Search for the cell housing the specified text and yield its (x, y) center coordinate. 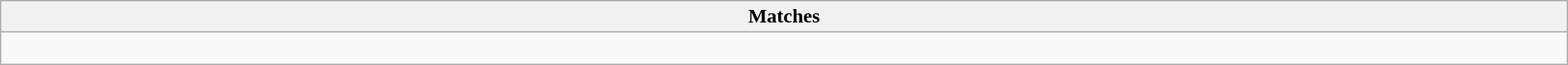
Matches (784, 17)
